Pinpoint the cell where the given text exists, returning its (x, y) midpoint coordinate. 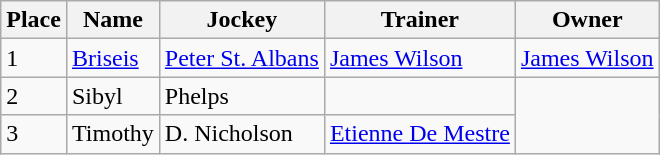
Peter St. Albans (242, 58)
Trainer (420, 20)
Name (112, 20)
3 (34, 134)
Etienne De Mestre (420, 134)
Owner (587, 20)
Briseis (112, 58)
Jockey (242, 20)
D. Nicholson (242, 134)
1 (34, 58)
Sibyl (112, 96)
Phelps (242, 96)
2 (34, 96)
Place (34, 20)
Timothy (112, 134)
